Search for the cell housing the specified text and yield its (x, y) center coordinate. 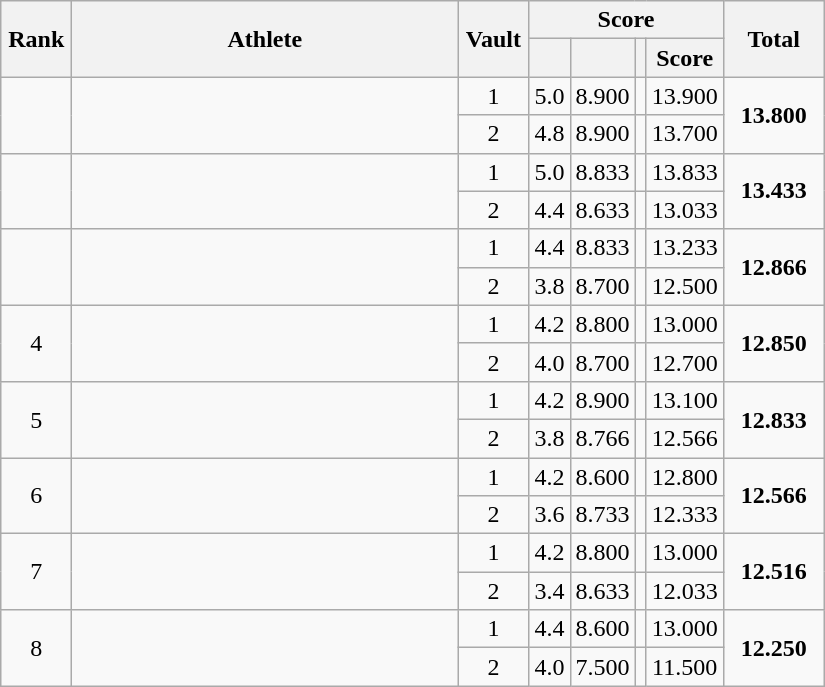
12.800 (684, 477)
4.8 (550, 134)
12.333 (684, 515)
7 (36, 572)
12.250 (774, 648)
3.4 (550, 591)
13.700 (684, 134)
13.800 (774, 115)
8.766 (602, 438)
12.033 (684, 591)
12.516 (774, 572)
12.700 (684, 362)
8.733 (602, 515)
13.433 (774, 191)
11.500 (684, 667)
Total (774, 39)
13.100 (684, 400)
7.500 (602, 667)
12.866 (774, 267)
12.833 (774, 419)
4 (36, 343)
13.033 (684, 210)
Vault (494, 39)
Athlete (265, 39)
5 (36, 419)
3.6 (550, 515)
8 (36, 648)
13.900 (684, 96)
6 (36, 496)
13.233 (684, 248)
Rank (36, 39)
12.850 (774, 343)
13.833 (684, 172)
12.500 (684, 286)
